Provide the [x, y] coordinate of the cell's center where the given text is located.  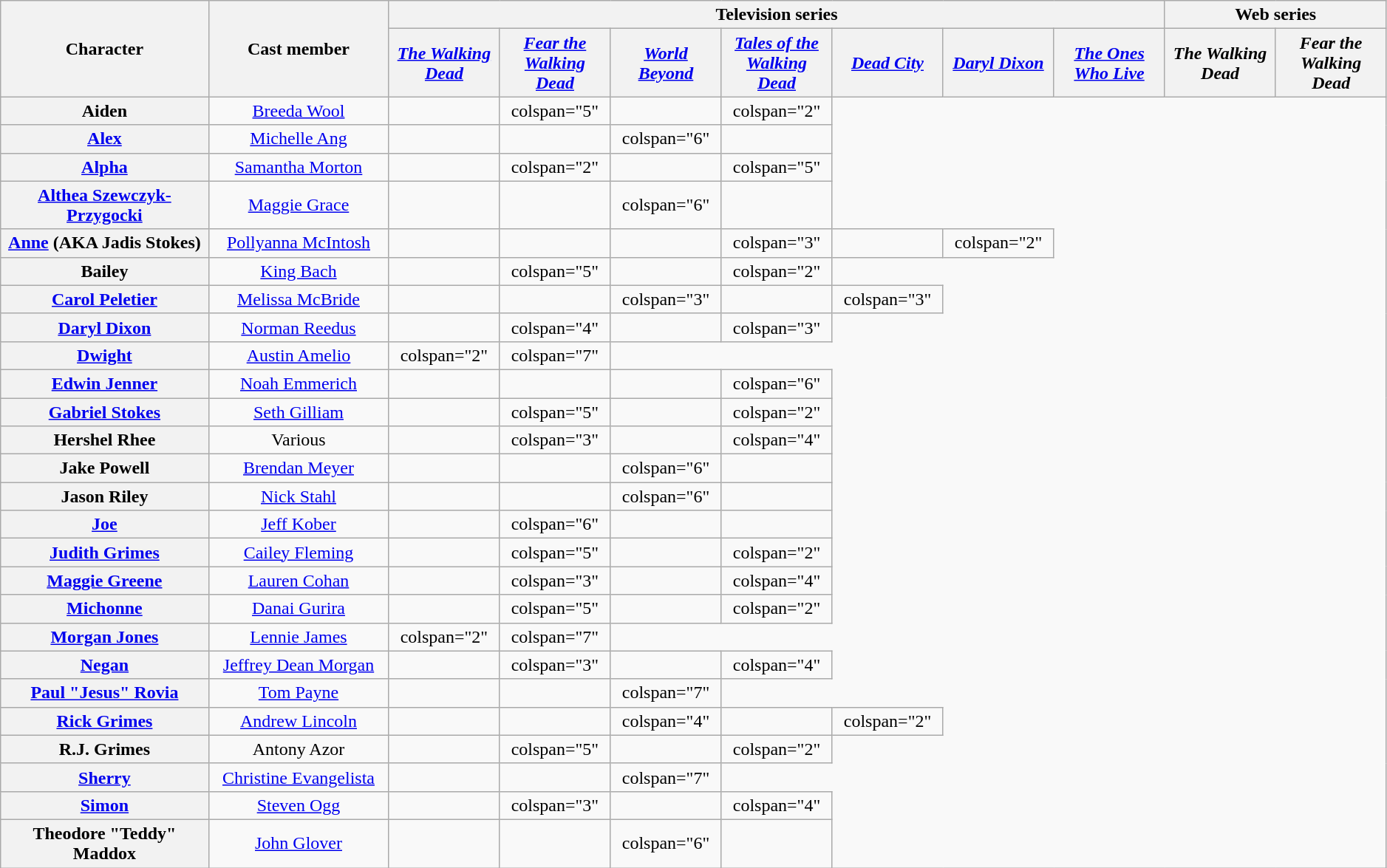
Various [299, 440]
Dead City [887, 63]
Character [105, 49]
Nick Stahl [299, 496]
Rick Grimes [105, 721]
Alex [105, 139]
John Glover [299, 844]
Antony Azor [299, 749]
Hershel Rhee [105, 440]
Joe [105, 524]
Maggie Greene [105, 581]
Michonne [105, 609]
Bailey [105, 271]
Theodore "Teddy" Maddox [105, 844]
Negan [105, 665]
Tales of the Walking Dead [777, 63]
Aiden [105, 111]
Alpha [105, 167]
Lennie James [299, 637]
Paul "Jesus" Rovia [105, 693]
Norman Reedus [299, 327]
Gabriel Stokes [105, 411]
Carol Peletier [105, 299]
Jake Powell [105, 468]
Austin Amelio [299, 355]
Pollyanna McIntosh [299, 243]
Melissa McBride [299, 299]
Maggie Grace [299, 205]
Lauren Cohan [299, 581]
Edwin Jenner [105, 383]
Tom Payne [299, 693]
Samantha Morton [299, 167]
Jason Riley [105, 496]
Seth Gilliam [299, 411]
Sherry [105, 777]
R.J. Grimes [105, 749]
World Beyond [666, 63]
Simon [105, 805]
Brendan Meyer [299, 468]
Andrew Lincoln [299, 721]
Morgan Jones [105, 637]
Noah Emmerich [299, 383]
Cast member [299, 49]
Web series [1275, 15]
King Bach [299, 271]
Danai Gurira [299, 609]
Anne (AKA Jadis Stokes) [105, 243]
Television series [777, 15]
Christine Evangelista [299, 777]
Steven Ogg [299, 805]
Judith Grimes [105, 553]
Althea Szewczyk-Przygocki [105, 205]
Breeda Wool [299, 111]
Michelle Ang [299, 139]
Jeff Kober [299, 524]
Cailey Fleming [299, 553]
The Ones Who Live [1109, 63]
Jeffrey Dean Morgan [299, 665]
Dwight [105, 355]
